Scan for the cell matching the given text and deliver its (X, Y) coordinate at center. 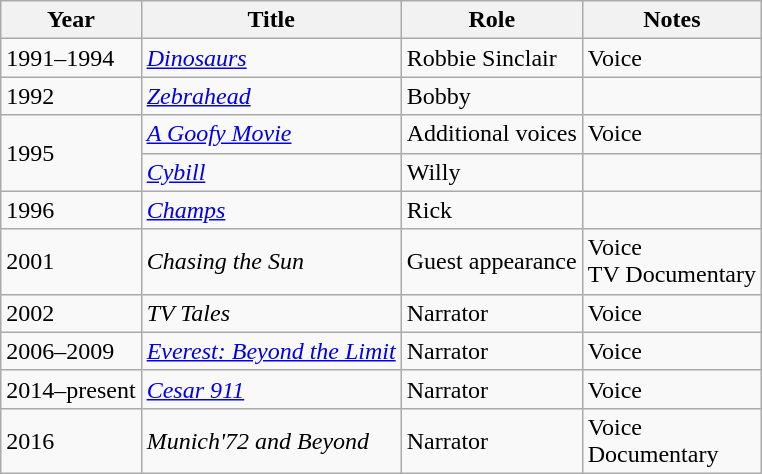
Guest appearance (492, 262)
1996 (71, 210)
2002 (71, 313)
Zebrahead (271, 96)
2006–2009 (71, 351)
Notes (672, 20)
Rick (492, 210)
VoiceTV Documentary (672, 262)
Role (492, 20)
Bobby (492, 96)
Willy (492, 172)
Champs (271, 210)
A Goofy Movie (271, 134)
Cybill (271, 172)
2016 (71, 440)
VoiceDocumentary (672, 440)
Title (271, 20)
1991–1994 (71, 58)
Dinosaurs (271, 58)
Munich'72 and Beyond (271, 440)
Year (71, 20)
1995 (71, 153)
Robbie Sinclair (492, 58)
2001 (71, 262)
2014–present (71, 389)
1992 (71, 96)
Chasing the Sun (271, 262)
Additional voices (492, 134)
TV Tales (271, 313)
Cesar 911 (271, 389)
Everest: Beyond the Limit (271, 351)
